Identify which cell holds the provided text, then report its (x, y) central coordinate. 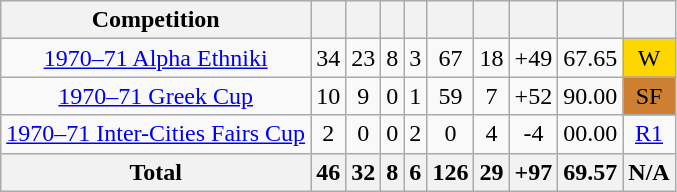
18 (492, 58)
29 (492, 172)
67 (450, 58)
00.00 (590, 134)
+49 (534, 58)
67.65 (590, 58)
9 (364, 96)
3 (416, 58)
69.57 (590, 172)
4 (492, 134)
N/A (649, 172)
1970–71 Greek Cup (156, 96)
SF (649, 96)
34 (328, 58)
90.00 (590, 96)
46 (328, 172)
R1 (649, 134)
Competition (156, 20)
+52 (534, 96)
1970–71 Alpha Ethniki (156, 58)
23 (364, 58)
1 (416, 96)
6 (416, 172)
W (649, 58)
-4 (534, 134)
+97 (534, 172)
32 (364, 172)
Total (156, 172)
59 (450, 96)
10 (328, 96)
1970–71 Inter-Cities Fairs Cup (156, 134)
7 (492, 96)
126 (450, 172)
